Determine the (X, Y) coordinate at the center of the cell enclosing the given text.  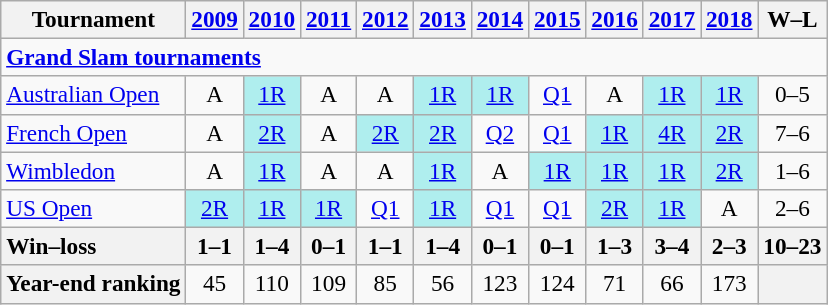
56 (442, 284)
66 (672, 284)
85 (386, 284)
1–6 (792, 170)
Win–loss (94, 246)
110 (272, 284)
71 (614, 284)
Wimbledon (94, 170)
Q2 (500, 133)
Year-end ranking (94, 284)
2011 (329, 19)
4R (672, 133)
0–5 (792, 95)
7–6 (792, 133)
US Open (94, 208)
Grand Slam tournaments (414, 57)
2010 (272, 19)
2–3 (730, 246)
10–23 (792, 246)
Tournament (94, 19)
173 (730, 284)
W–L (792, 19)
Australian Open (94, 95)
2012 (386, 19)
2013 (442, 19)
2016 (614, 19)
2009 (214, 19)
2017 (672, 19)
French Open (94, 133)
3–4 (672, 246)
2018 (730, 19)
45 (214, 284)
2014 (500, 19)
1–3 (614, 246)
124 (558, 284)
2–6 (792, 208)
2015 (558, 19)
109 (329, 284)
123 (500, 284)
